Provide the (x, y) coordinate of the cell's center where the given text is located.  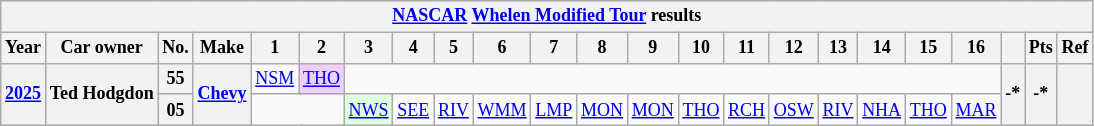
10 (701, 48)
MAR (976, 110)
Ted Hodgdon (102, 94)
2025 (24, 94)
NASCAR Whelen Modified Tour results (547, 16)
9 (652, 48)
3 (368, 48)
12 (794, 48)
1 (275, 48)
4 (414, 48)
OSW (794, 110)
Chevy (222, 94)
Pts (1040, 48)
14 (882, 48)
NWS (368, 110)
WMM (502, 110)
15 (928, 48)
05 (176, 110)
No. (176, 48)
Make (222, 48)
Year (24, 48)
7 (554, 48)
NSM (275, 78)
LMP (554, 110)
13 (838, 48)
NHA (882, 110)
SEE (414, 110)
11 (747, 48)
5 (454, 48)
16 (976, 48)
Car owner (102, 48)
RCH (747, 110)
6 (502, 48)
2 (322, 48)
Ref (1075, 48)
8 (602, 48)
55 (176, 78)
